Pinpoint the cell where the given text exists, returning its [X, Y] midpoint coordinate. 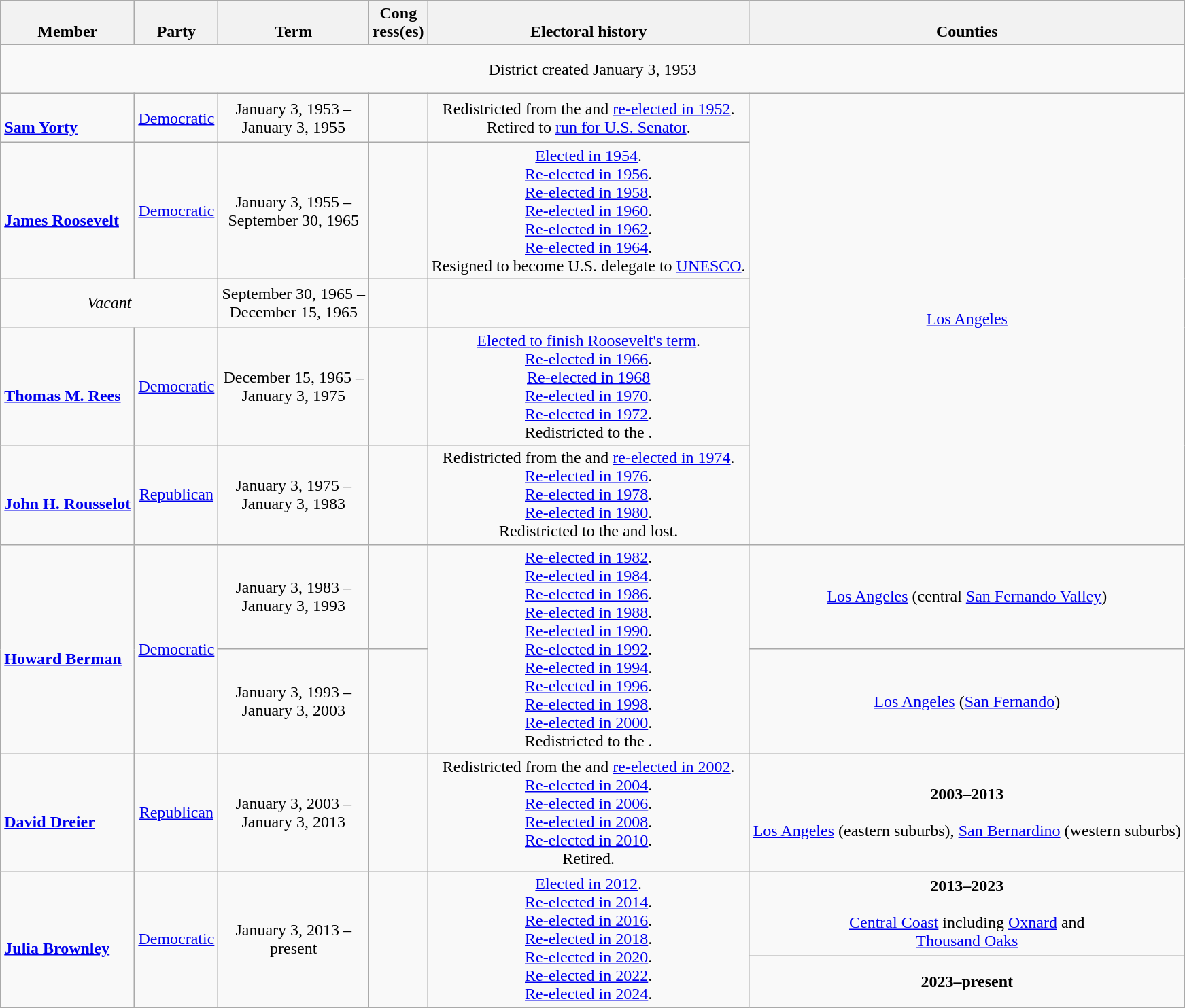
Member [68, 23]
January 3, 2003 –January 3, 2013 [294, 813]
David Dreier [68, 813]
Elected in 2012.Re-elected in 2014.Re-elected in 2016.Re-elected in 2018.Re-elected in 2020.Re-elected in 2022.Re-elected in 2024. [589, 939]
Vacant [109, 303]
Party [177, 23]
District created January 3, 1953 [593, 69]
James Roosevelt [68, 211]
Redistricted from the and re-elected in 1974.Re-elected in 1976.Re-elected in 1978.Re-elected in 1980.Redistricted to the and lost. [589, 495]
Elected to finish Roosevelt's term.Re-elected in 1966.Re-elected in 1968Re-elected in 1970.Re-elected in 1972.Redistricted to the . [589, 386]
January 3, 1955 –September 30, 1965 [294, 211]
Thomas M. Rees [68, 386]
Redistricted from the and re-elected in 2002.Re-elected in 2004.Re-elected in 2006.Re-elected in 2008.Re-elected in 2010.Retired. [589, 813]
September 30, 1965 –December 15, 1965 [294, 303]
January 3, 2013 –present [294, 939]
Los Angeles (San Fernando) [967, 701]
January 3, 1983 –January 3, 1993 [294, 597]
Howard Berman [68, 649]
2003–2013Los Angeles (eastern suburbs), San Bernardino (western suburbs) [967, 813]
2023–present [967, 981]
Julia Brownley [68, 939]
January 3, 1953 –January 3, 1955 [294, 118]
Electoral history [589, 23]
2013–2023Central Coast including Oxnard andThousand Oaks [967, 914]
Redistricted from the and re-elected in 1952.Retired to run for U.S. Senator. [589, 118]
John H. Rousselot [68, 495]
Los Angeles [967, 319]
Term [294, 23]
Sam Yorty [68, 118]
Los Angeles (central San Fernando Valley) [967, 597]
January 3, 1993 –January 3, 2003 [294, 701]
Counties [967, 23]
January 3, 1975 –January 3, 1983 [294, 495]
Congress(es) [398, 23]
December 15, 1965 –January 3, 1975 [294, 386]
